Determine the [X, Y] coordinate at the center of the cell enclosing the given text.  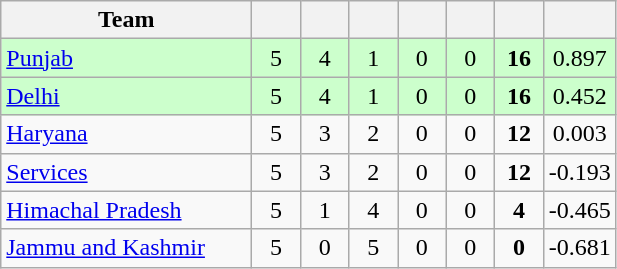
Delhi [126, 96]
Himachal Pradesh [126, 210]
Team [126, 20]
-0.465 [580, 210]
-0.681 [580, 248]
Punjab [126, 58]
-0.193 [580, 172]
0.452 [580, 96]
0.897 [580, 58]
Haryana [126, 134]
0.003 [580, 134]
Services [126, 172]
Jammu and Kashmir [126, 248]
